Return the [X, Y] coordinate for the center point of the cell that contains the specified text.  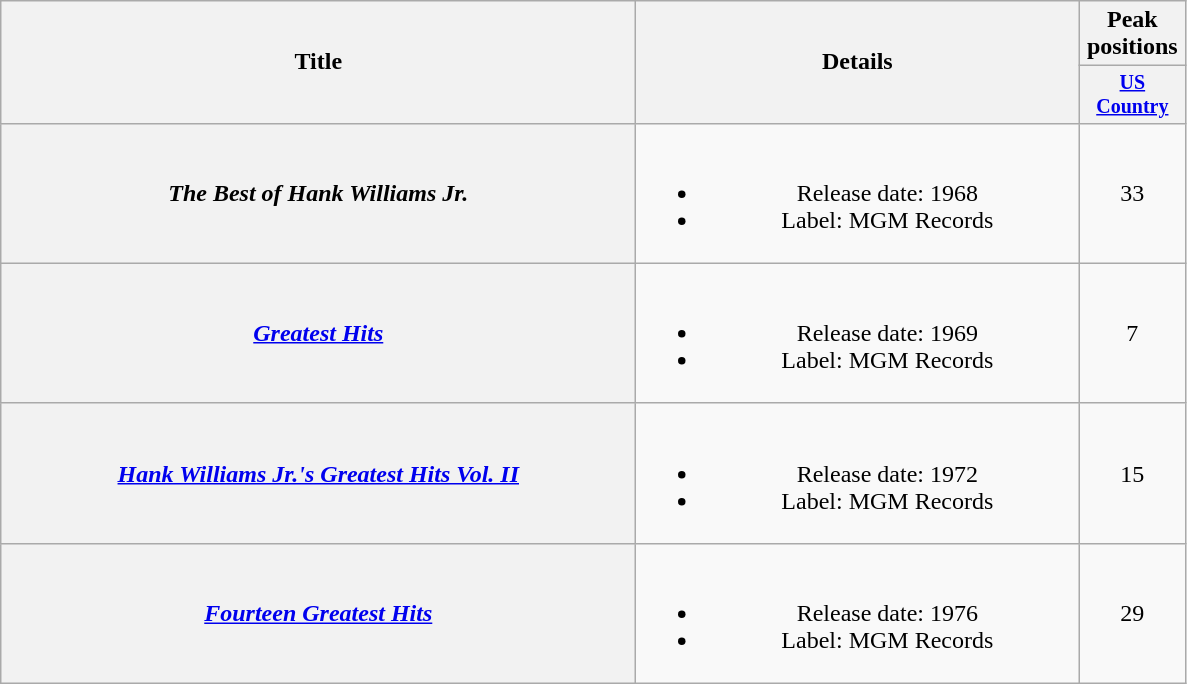
Details [858, 62]
Hank Williams Jr.'s Greatest Hits Vol. II [318, 473]
29 [1132, 613]
33 [1132, 193]
Release date: 1968Label: MGM Records [858, 193]
The Best of Hank Williams Jr. [318, 193]
Release date: 1972Label: MGM Records [858, 473]
Release date: 1969Label: MGM Records [858, 333]
Release date: 1976Label: MGM Records [858, 613]
Title [318, 62]
US Country [1132, 94]
Fourteen Greatest Hits [318, 613]
7 [1132, 333]
15 [1132, 473]
Greatest Hits [318, 333]
Peak positions [1132, 34]
